Scan for the cell matching the given text and deliver its (X, Y) coordinate at center. 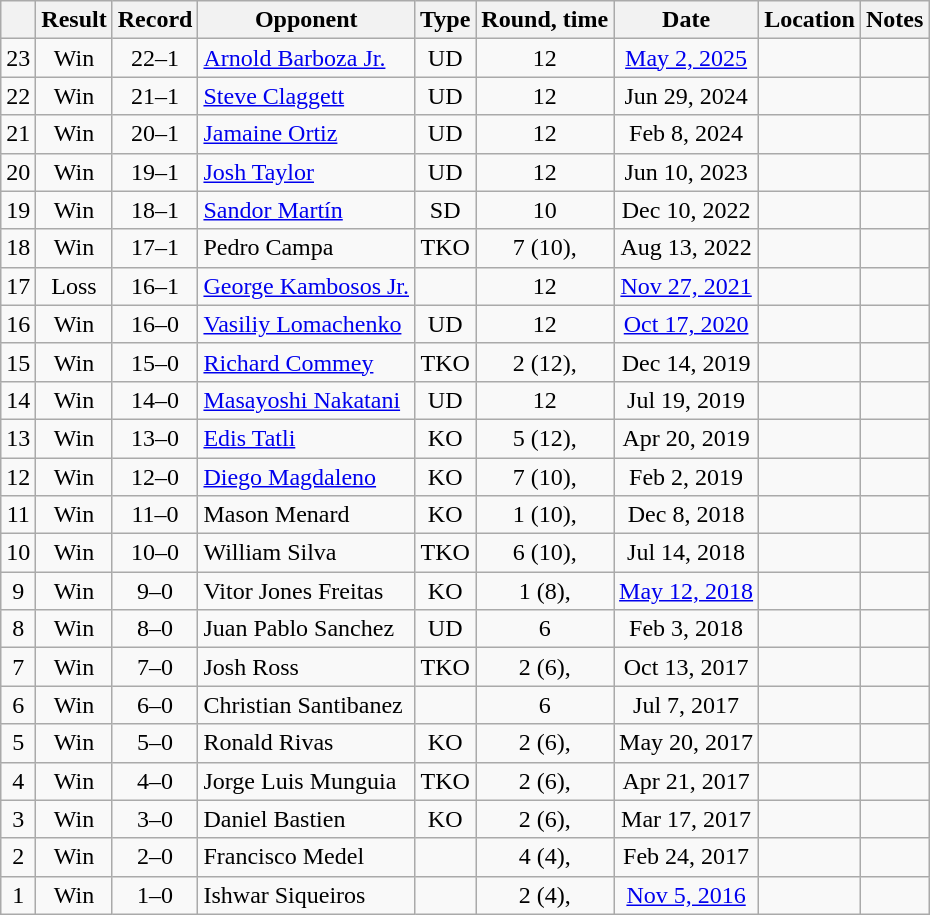
20–1 (155, 134)
2 (18, 857)
Dec 14, 2019 (686, 362)
Round, time (545, 20)
Juan Pablo Sanchez (306, 629)
Result (74, 20)
13–0 (155, 438)
Nov 27, 2021 (686, 286)
19–1 (155, 172)
Feb 8, 2024 (686, 134)
Jul 14, 2018 (686, 553)
16–1 (155, 286)
Vasiliy Lomachenko (306, 324)
11 (18, 515)
Josh Ross (306, 667)
George Kambosos Jr. (306, 286)
6–0 (155, 705)
8 (18, 629)
5 (18, 743)
Type (446, 20)
2 (12), (545, 362)
May 20, 2017 (686, 743)
1–0 (155, 895)
Jul 19, 2019 (686, 400)
1 (8), (545, 591)
1 (10), (545, 515)
5–0 (155, 743)
7 (18, 667)
21 (18, 134)
Ronald Rivas (306, 743)
Edis Tatli (306, 438)
Josh Taylor (306, 172)
15–0 (155, 362)
SD (446, 210)
17 (18, 286)
Nov 5, 2016 (686, 895)
22 (18, 96)
23 (18, 58)
Dec 10, 2022 (686, 210)
11–0 (155, 515)
16–0 (155, 324)
Dec 8, 2018 (686, 515)
Mar 17, 2017 (686, 819)
Jamaine Ortiz (306, 134)
Loss (74, 286)
9–0 (155, 591)
Steve Claggett (306, 96)
17–1 (155, 248)
1 (18, 895)
Aug 13, 2022 (686, 248)
2–0 (155, 857)
Francisco Medel (306, 857)
3–0 (155, 819)
Jul 7, 2017 (686, 705)
Pedro Campa (306, 248)
16 (18, 324)
Diego Magdaleno (306, 477)
Jun 29, 2024 (686, 96)
Apr 21, 2017 (686, 781)
Arnold Barboza Jr. (306, 58)
4 (4), (545, 857)
14 (18, 400)
4 (18, 781)
7–0 (155, 667)
Date (686, 20)
10–0 (155, 553)
Mason Menard (306, 515)
2 (4), (545, 895)
4–0 (155, 781)
8–0 (155, 629)
14–0 (155, 400)
18 (18, 248)
May 12, 2018 (686, 591)
Ishwar Siqueiros (306, 895)
Opponent (306, 20)
22–1 (155, 58)
Daniel Bastien (306, 819)
May 2, 2025 (686, 58)
Richard Commey (306, 362)
Feb 3, 2018 (686, 629)
5 (12), (545, 438)
Record (155, 20)
Jun 10, 2023 (686, 172)
21–1 (155, 96)
William Silva (306, 553)
Oct 13, 2017 (686, 667)
19 (18, 210)
6 (10), (545, 553)
3 (18, 819)
20 (18, 172)
Oct 17, 2020 (686, 324)
13 (18, 438)
Vitor Jones Freitas (306, 591)
18–1 (155, 210)
Christian Santibanez (306, 705)
Notes (894, 20)
Jorge Luis Munguia (306, 781)
Apr 20, 2019 (686, 438)
Feb 2, 2019 (686, 477)
9 (18, 591)
Feb 24, 2017 (686, 857)
15 (18, 362)
Masayoshi Nakatani (306, 400)
Sandor Martín (306, 210)
Location (810, 20)
12–0 (155, 477)
